Return (X, Y) of the center of cell containing provided text 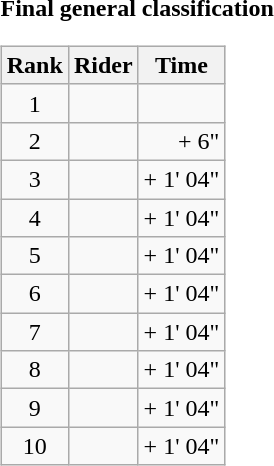
7 (34, 332)
10 (34, 446)
Rank (34, 65)
Time (182, 65)
3 (34, 179)
5 (34, 256)
+ 6" (182, 141)
1 (34, 103)
9 (34, 408)
Rider (103, 65)
4 (34, 217)
6 (34, 294)
8 (34, 370)
2 (34, 141)
